Return the [X, Y] coordinate for the center point of the cell that contains the specified text.  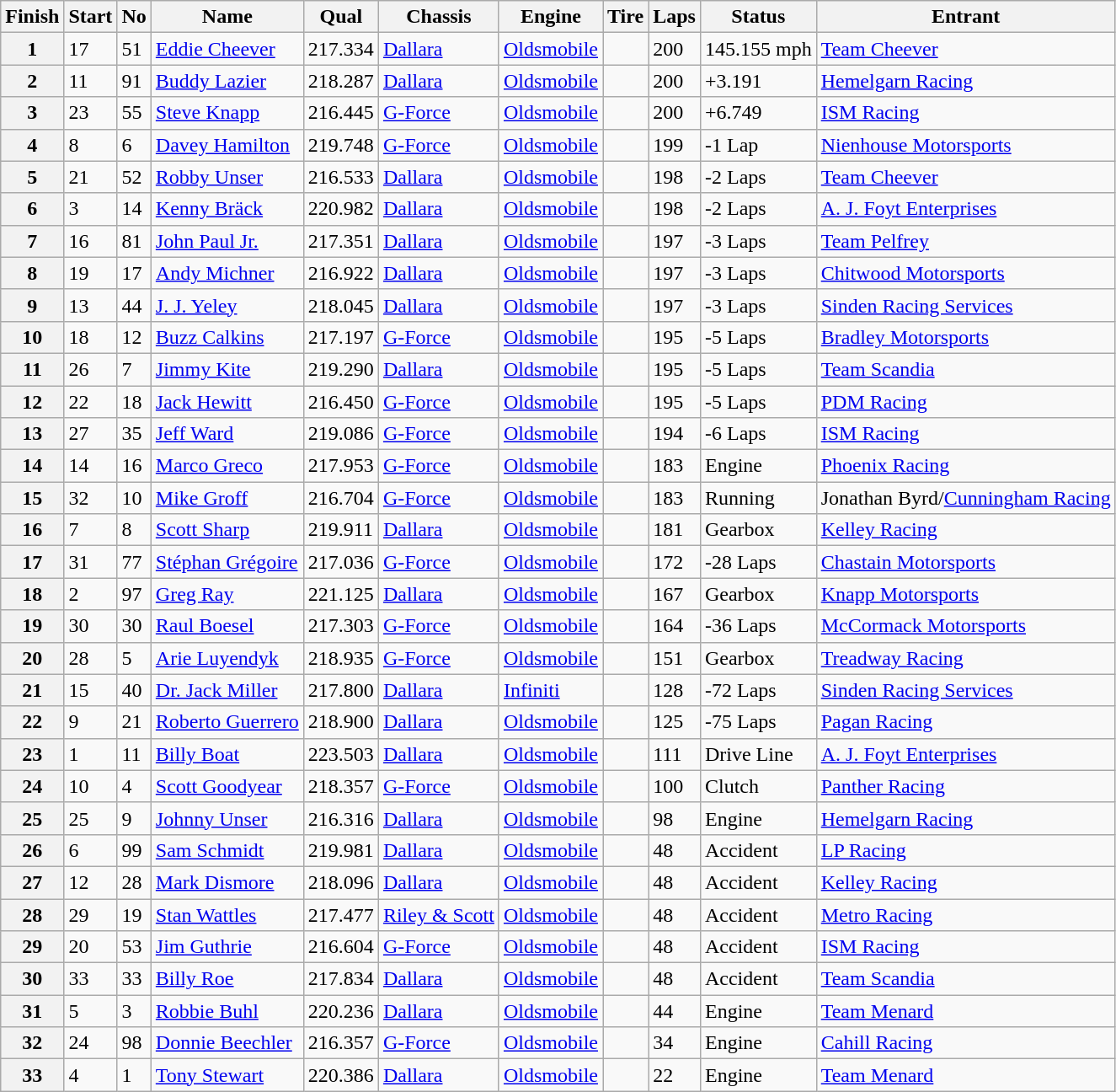
Sam Schmidt [227, 850]
Qual [340, 17]
Drive Line [758, 754]
128 [675, 690]
97 [134, 594]
No [134, 17]
217.334 [340, 49]
Riley & Scott [438, 914]
217.197 [340, 337]
Knapp Motorsports [965, 594]
Tire [626, 17]
218.357 [340, 786]
220.982 [340, 209]
217.953 [340, 466]
Dr. Jack Miller [227, 690]
Chassis [438, 17]
218.045 [340, 305]
221.125 [340, 594]
Clutch [758, 786]
PDM Racing [965, 402]
Billy Roe [227, 979]
172 [675, 562]
218.935 [340, 658]
216.533 [340, 177]
217.477 [340, 914]
53 [134, 947]
-28 Laps [758, 562]
Mark Dismore [227, 882]
216.704 [340, 498]
Stan Wattles [227, 914]
219.911 [340, 530]
LP Racing [965, 850]
216.445 [340, 113]
55 [134, 113]
Name [227, 17]
Start [91, 17]
Johnny Unser [227, 818]
Panther Racing [965, 786]
Infiniti [551, 690]
Jimmy Kite [227, 369]
218.096 [340, 882]
52 [134, 177]
181 [675, 530]
Robbie Buhl [227, 1011]
-1 Lap [758, 145]
Davey Hamilton [227, 145]
Chitwood Motorsports [965, 273]
217.351 [340, 241]
77 [134, 562]
Jack Hewitt [227, 402]
Greg Ray [227, 594]
Scott Goodyear [227, 786]
Arie Luyendyk [227, 658]
51 [134, 49]
Mike Groff [227, 498]
219.290 [340, 369]
167 [675, 594]
217.036 [340, 562]
Robby Unser [227, 177]
+6.749 [758, 113]
McCormack Motorsports [965, 626]
Scott Sharp [227, 530]
219.981 [340, 850]
164 [675, 626]
+3.191 [758, 81]
Eddie Cheever [227, 49]
145.155 mph [758, 49]
Stéphan Grégoire [227, 562]
Jeff Ward [227, 434]
223.503 [340, 754]
34 [675, 1043]
91 [134, 81]
194 [675, 434]
Marco Greco [227, 466]
Billy Boat [227, 754]
218.287 [340, 81]
-6 Laps [758, 434]
Chastain Motorsports [965, 562]
220.236 [340, 1011]
Buddy Lazier [227, 81]
Team Pelfrey [965, 241]
216.604 [340, 947]
217.303 [340, 626]
-72 Laps [758, 690]
100 [675, 786]
217.834 [340, 979]
Jim Guthrie [227, 947]
Finish [32, 17]
Running [758, 498]
81 [134, 241]
Metro Racing [965, 914]
Entrant [965, 17]
40 [134, 690]
Cahill Racing [965, 1043]
Pagan Racing [965, 722]
Jonathan Byrd/Cunningham Racing [965, 498]
Bradley Motorsports [965, 337]
219.748 [340, 145]
220.386 [340, 1075]
216.922 [340, 273]
Roberto Guerrero [227, 722]
-36 Laps [758, 626]
Phoenix Racing [965, 466]
216.316 [340, 818]
219.086 [340, 434]
Donnie Beechler [227, 1043]
Status [758, 17]
Andy Michner [227, 273]
Treadway Racing [965, 658]
35 [134, 434]
Raul Boesel [227, 626]
John Paul Jr. [227, 241]
99 [134, 850]
216.450 [340, 402]
Kenny Bräck [227, 209]
Laps [675, 17]
111 [675, 754]
199 [675, 145]
J. J. Yeley [227, 305]
Nienhouse Motorsports [965, 145]
Tony Stewart [227, 1075]
-75 Laps [758, 722]
217.800 [340, 690]
Steve Knapp [227, 113]
Buzz Calkins [227, 337]
218.900 [340, 722]
125 [675, 722]
151 [675, 658]
216.357 [340, 1043]
